Return the (X, Y) coordinate for the center point of the cell that contains the specified text.  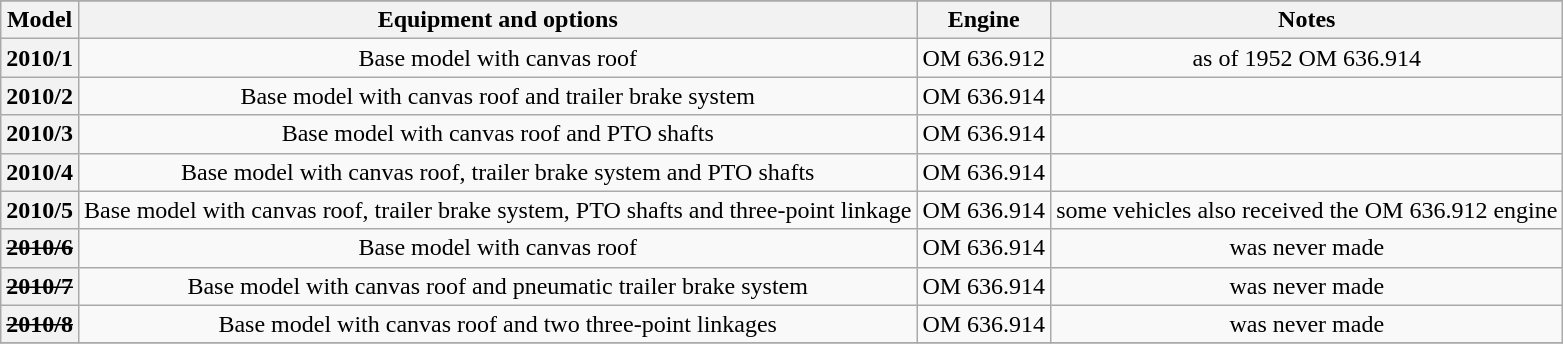
Base model with canvas roof, trailer brake system, PTO shafts and three-point linkage (497, 210)
as of 1952 OM 636.914 (1307, 58)
2010/3 (40, 134)
Model (40, 20)
Base model with canvas roof, trailer brake system and PTO shafts (497, 172)
Notes (1307, 20)
2010/5 (40, 210)
Base model with canvas roof and trailer brake system (497, 96)
2010/7 (40, 286)
Equipment and options (497, 20)
Engine (984, 20)
Base model with canvas roof and PTO shafts (497, 134)
some vehicles also received the OM 636.912 engine (1307, 210)
Base model with canvas roof and two three-point linkages (497, 324)
Base model with canvas roof and pneumatic trailer brake system (497, 286)
2010/2 (40, 96)
2010/8 (40, 324)
OM 636.912 (984, 58)
2010/4 (40, 172)
2010/1 (40, 58)
2010/6 (40, 248)
